From the cell containing the given text, extract its center point as (x, y) coordinate. 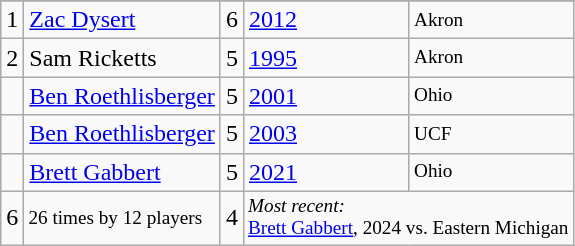
4 (232, 218)
1 (12, 20)
2021 (326, 172)
2012 (326, 20)
26 times by 12 players (122, 218)
2 (12, 58)
Brett Gabbert (122, 172)
1995 (326, 58)
2001 (326, 96)
Zac Dysert (122, 20)
Most recent:Brett Gabbert, 2024 vs. Eastern Michigan (408, 218)
2003 (326, 134)
Sam Ricketts (122, 58)
UCF (491, 134)
